Pinpoint the cell where the given text exists, returning its [x, y] midpoint coordinate. 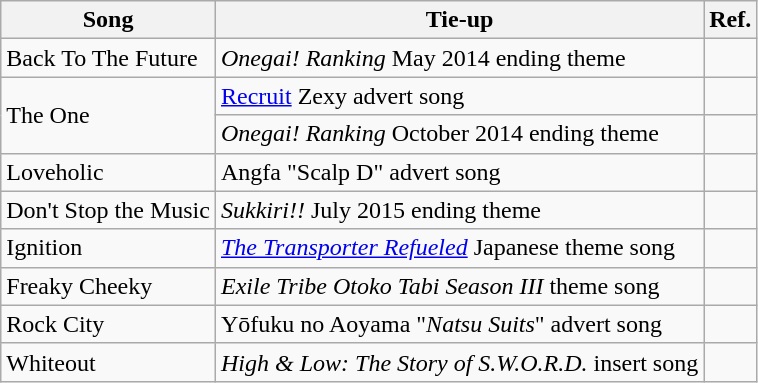
The One [108, 115]
Whiteout [108, 362]
High & Low: The Story of S.W.O.R.D. insert song [459, 362]
Loveholic [108, 172]
Onegai! Ranking May 2014 ending theme [459, 58]
Exile Tribe Otoko Tabi Season III theme song [459, 286]
Don't Stop the Music [108, 210]
Sukkiri!! July 2015 ending theme [459, 210]
Freaky Cheeky [108, 286]
The Transporter Refueled Japanese theme song [459, 248]
Rock City [108, 324]
Back To The Future [108, 58]
Song [108, 20]
Yōfuku no Aoyama "Natsu Suits" advert song [459, 324]
Tie-up [459, 20]
Ignition [108, 248]
Angfa "Scalp D" advert song [459, 172]
Ref. [730, 20]
Onegai! Ranking October 2014 ending theme [459, 134]
Recruit Zexy advert song [459, 96]
